Output the [X, Y] coordinate of the center of the cell containing the given text.  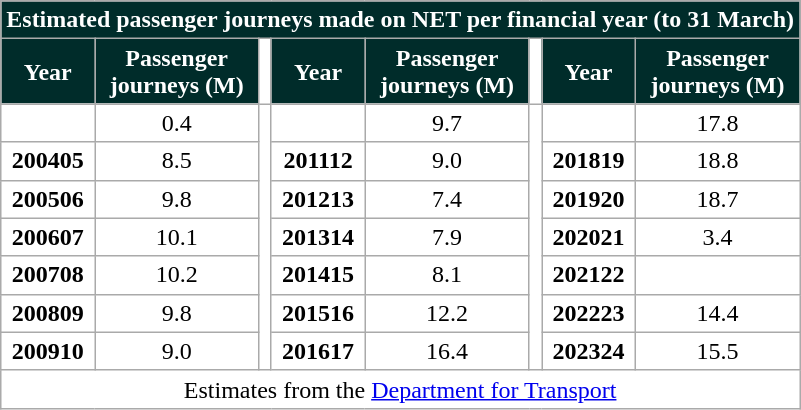
201213 [318, 199]
201516 [318, 313]
200607 [48, 237]
3.4 [717, 237]
200708 [48, 275]
7.4 [447, 199]
200910 [48, 351]
201415 [318, 275]
12.2 [447, 313]
201314 [318, 237]
202324 [589, 351]
201112 [318, 161]
201819 [589, 161]
18.8 [717, 161]
7.9 [447, 237]
8.1 [447, 275]
200809 [48, 313]
0.4 [177, 123]
10.2 [177, 275]
17.8 [717, 123]
201617 [318, 351]
10.1 [177, 237]
18.7 [717, 199]
201920 [589, 199]
202122 [589, 275]
200405 [48, 161]
Estimates from the Department for Transport [400, 389]
14.4 [717, 313]
16.4 [447, 351]
202223 [589, 313]
202021 [589, 237]
8.5 [177, 161]
Estimated passenger journeys made on NET per financial year (to 31 March) [400, 20]
15.5 [717, 351]
200506 [48, 199]
9.7 [447, 123]
